Search for the cell housing the specified text and yield its (X, Y) center coordinate. 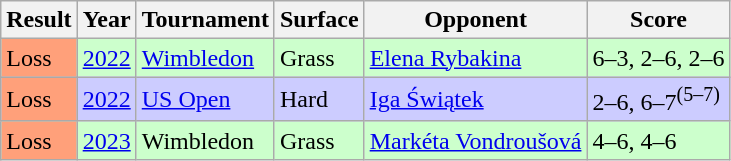
Score (658, 20)
4–6, 4–6 (658, 140)
Year (106, 20)
Iga Świątek (476, 100)
Surface (319, 20)
Hard (319, 100)
2023 (106, 140)
Elena Rybakina (476, 58)
6–3, 2–6, 2–6 (658, 58)
Result (39, 20)
US Open (205, 100)
Tournament (205, 20)
Opponent (476, 20)
Markéta Vondroušová (476, 140)
2–6, 6–7(5–7) (658, 100)
